Detect which cell encompasses the target text, then output its [x, y] center coordinate. 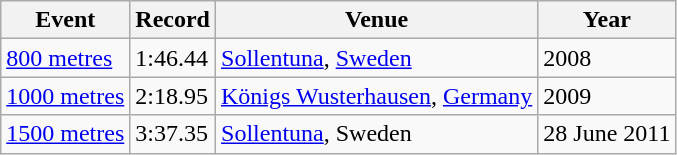
28 June 2011 [607, 134]
1000 metres [66, 96]
1:46.44 [173, 58]
Year [607, 20]
3:37.35 [173, 134]
800 metres [66, 58]
Event [66, 20]
Venue [377, 20]
1500 metres [66, 134]
2:18.95 [173, 96]
2008 [607, 58]
2009 [607, 96]
Königs Wusterhausen, Germany [377, 96]
Record [173, 20]
